Pinpoint the cell where the given text exists, returning its [x, y] midpoint coordinate. 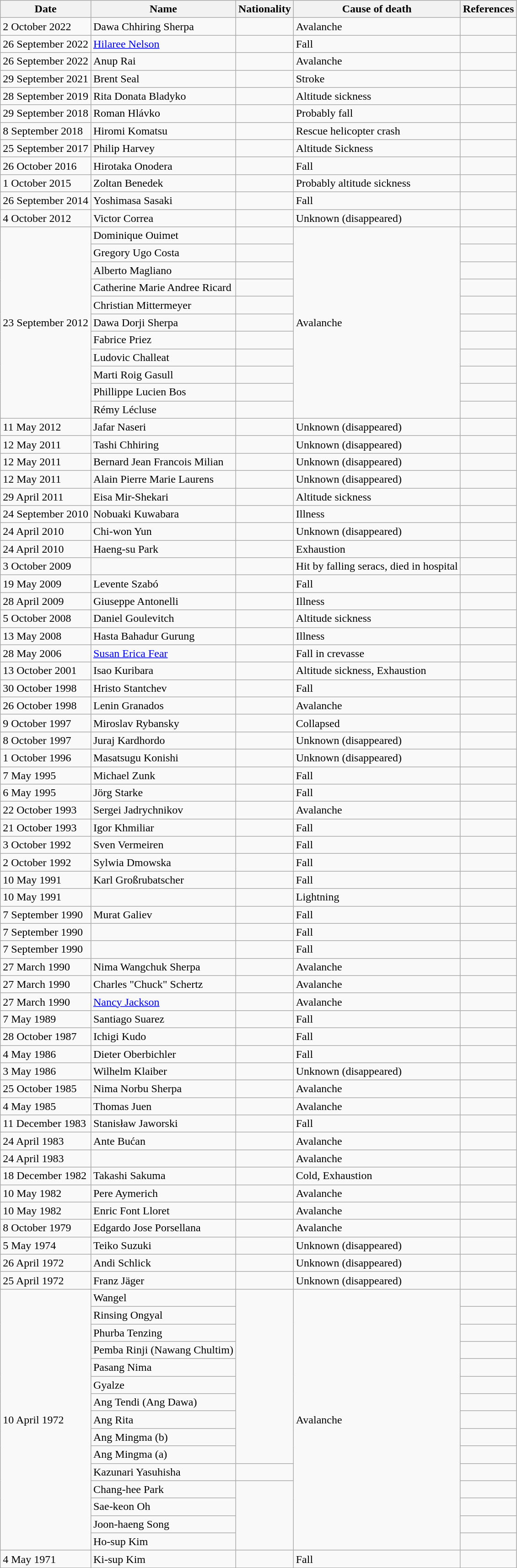
Sae-keon Oh [163, 1507]
28 May 2006 [46, 653]
Dawa Chhiring Sherpa [163, 27]
Isao Kuribara [163, 671]
Bernard Jean Francois Milian [163, 462]
Michael Zunk [163, 776]
Sergei Jadrychnikov [163, 810]
Exhaustion [377, 549]
Charles "Chuck" Schertz [163, 984]
Daniel Goulevitch [163, 619]
Takashi Sakuma [163, 1176]
Wangel [163, 1298]
11 May 2012 [46, 427]
Victor Correa [163, 218]
Probably altitude sickness [377, 183]
26 October 1998 [46, 706]
Franz Jäger [163, 1280]
Juraj Kardhordo [163, 740]
Nancy Jackson [163, 1002]
Murat Galiev [163, 915]
Lenin Granados [163, 706]
Marti Roig Gasull [163, 375]
Philip Harvey [163, 148]
Brent Seal [163, 79]
Lightning [377, 897]
Phillippe Lucien Bos [163, 392]
3 October 2009 [46, 566]
Probably fall [377, 113]
Ho-sup Kim [163, 1541]
28 September 2019 [46, 96]
Fabrice Priez [163, 340]
Andi Schlick [163, 1263]
25 October 1985 [46, 1089]
18 December 1982 [46, 1176]
Nima Norbu Sherpa [163, 1089]
Teiko Suzuki [163, 1245]
Hirotaka Onodera [163, 166]
11 December 1983 [46, 1124]
29 September 2018 [46, 113]
Pasang Nima [163, 1368]
Collapsed [377, 723]
Stroke [377, 79]
Nima Wangchuk Sherpa [163, 967]
Ang Tendi (Ang Dawa) [163, 1402]
Anup Rai [163, 61]
Susan Erica Fear [163, 653]
Pemba Rinji (Nawang Chultim) [163, 1350]
Altitude Sickness [377, 148]
25 September 2017 [46, 148]
Zoltan Benedek [163, 183]
8 October 1979 [46, 1228]
Ang Rita [163, 1420]
Kazunari Yasuhisha [163, 1472]
4 October 2012 [46, 218]
7 May 1989 [46, 1019]
13 October 2001 [46, 671]
Santiago Suarez [163, 1019]
Altitude sickness, Exhaustion [377, 671]
6 May 1995 [46, 793]
4 May 1986 [46, 1054]
Hasta Bahadur Gurung [163, 636]
8 October 1997 [46, 740]
24 September 2010 [46, 514]
Igor Khmiliar [163, 828]
5 May 1974 [46, 1245]
Enric Font Lloret [163, 1211]
Wilhelm Klaiber [163, 1072]
Edgardo Jose Porsellana [163, 1228]
Cause of death [377, 9]
Ichigi Kudo [163, 1036]
Ante Bućan [163, 1141]
5 October 2008 [46, 619]
23 September 2012 [46, 323]
Nationality [264, 9]
3 October 1992 [46, 845]
Chi-won Yun [163, 532]
26 April 1972 [46, 1263]
1 October 2015 [46, 183]
Chang-hee Park [163, 1489]
Hiromi Komatsu [163, 131]
13 May 2008 [46, 636]
Masatsugu Konishi [163, 758]
Sven Vermeiren [163, 845]
Hilaree Nelson [163, 44]
28 April 2009 [46, 601]
Hit by falling seracs, died in hospital [377, 566]
Ang Mingma (a) [163, 1455]
7 May 1995 [46, 776]
2 October 1992 [46, 862]
Jafar Naseri [163, 427]
Rita Donata Bladyko [163, 96]
Eisa Mir-Shekari [163, 496]
Dawa Dorji Sherpa [163, 323]
19 May 2009 [46, 584]
30 October 1998 [46, 688]
8 September 2018 [46, 131]
Sylwia Dmowska [163, 862]
28 October 1987 [46, 1036]
Catherine Marie Andree Ricard [163, 288]
Karl Großrubatscher [163, 880]
Ang Mingma (b) [163, 1437]
29 April 2011 [46, 496]
Ludovic Challeat [163, 357]
Christian Mittermeyer [163, 305]
1 October 1996 [46, 758]
Yoshimasa Sasaki [163, 200]
References [489, 9]
Levente Szabó [163, 584]
Alain Pierre Marie Laurens [163, 479]
Alberto Magliano [163, 270]
Miroslav Rybansky [163, 723]
Cold, Exhaustion [377, 1176]
Pere Aymerich [163, 1193]
21 October 1993 [46, 828]
Fall in crevasse [377, 653]
Gyalze [163, 1385]
Roman Hlávko [163, 113]
Ki-sup Kim [163, 1559]
Nobuaki Kuwabara [163, 514]
4 May 1985 [46, 1106]
Phurba Tenzing [163, 1333]
22 October 1993 [46, 810]
Jörg Starke [163, 793]
Rémy Lécluse [163, 410]
4 May 1971 [46, 1559]
26 September 2014 [46, 200]
Dieter Oberbichler [163, 1054]
Dominique Ouimet [163, 236]
Gregory Ugo Costa [163, 253]
Rinsing Ongyal [163, 1315]
25 April 1972 [46, 1280]
Haeng-su Park [163, 549]
10 April 1972 [46, 1419]
Thomas Juen [163, 1106]
3 May 1986 [46, 1072]
Name [163, 9]
Rescue helicopter crash [377, 131]
26 October 2016 [46, 166]
Hristo Stantchev [163, 688]
Date [46, 9]
Tashi Chhiring [163, 444]
29 September 2021 [46, 79]
9 October 1997 [46, 723]
2 October 2022 [46, 27]
Joon-haeng Song [163, 1524]
Stanisław Jaworski [163, 1124]
Giuseppe Antonelli [163, 601]
